Return the (x, y) coordinate for the center point of the cell that contains the specified text.  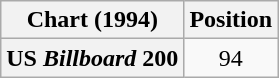
94 (231, 58)
US Billboard 200 (92, 58)
Position (231, 20)
Chart (1994) (92, 20)
